Return (x, y) of the center of cell containing provided text 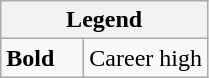
Bold (42, 58)
Legend (104, 20)
Career high (146, 58)
